Search for the cell housing the specified text and yield its (x, y) center coordinate. 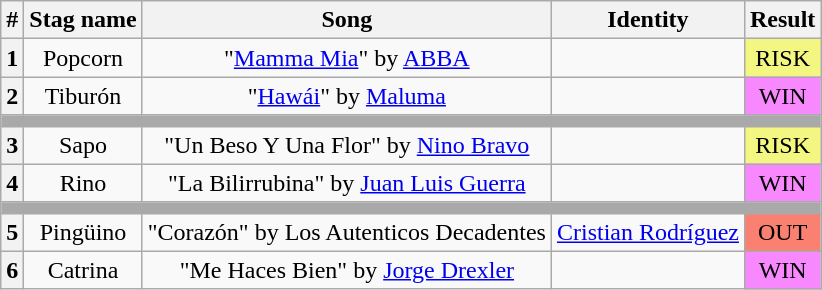
2 (12, 96)
Stag name (83, 20)
Identity (648, 20)
6 (12, 270)
Result (782, 20)
3 (12, 145)
Cristian Rodríguez (648, 232)
"Me Haces Bien" by Jorge Drexler (346, 270)
Sapo (83, 145)
"Corazón" by Los Autenticos Decadentes (346, 232)
"Un Beso Y Una Flor" by Nino Bravo (346, 145)
OUT (782, 232)
Catrina (83, 270)
1 (12, 58)
Tiburón (83, 96)
Rino (83, 183)
Pingüino (83, 232)
"La Bilirrubina" by Juan Luis Guerra (346, 183)
"Mamma Mia" by ABBA (346, 58)
"Hawái" by Maluma (346, 96)
4 (12, 183)
Song (346, 20)
Popcorn (83, 58)
# (12, 20)
5 (12, 232)
